Return [x, y] of the center of cell containing provided text 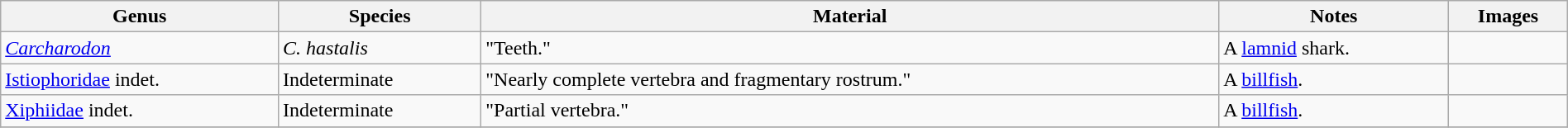
Xiphiidae indet. [140, 111]
A lamnid shark. [1334, 48]
Material [850, 17]
Species [380, 17]
"Teeth." [850, 48]
"Nearly complete vertebra and fragmentary rostrum." [850, 79]
Images [1508, 17]
Istiophoridae indet. [140, 79]
Genus [140, 17]
"Partial vertebra." [850, 111]
C. hastalis [380, 48]
Carcharodon [140, 48]
Notes [1334, 17]
